Find where the given text appears and provide that cell's center as (X, Y) coordinate. 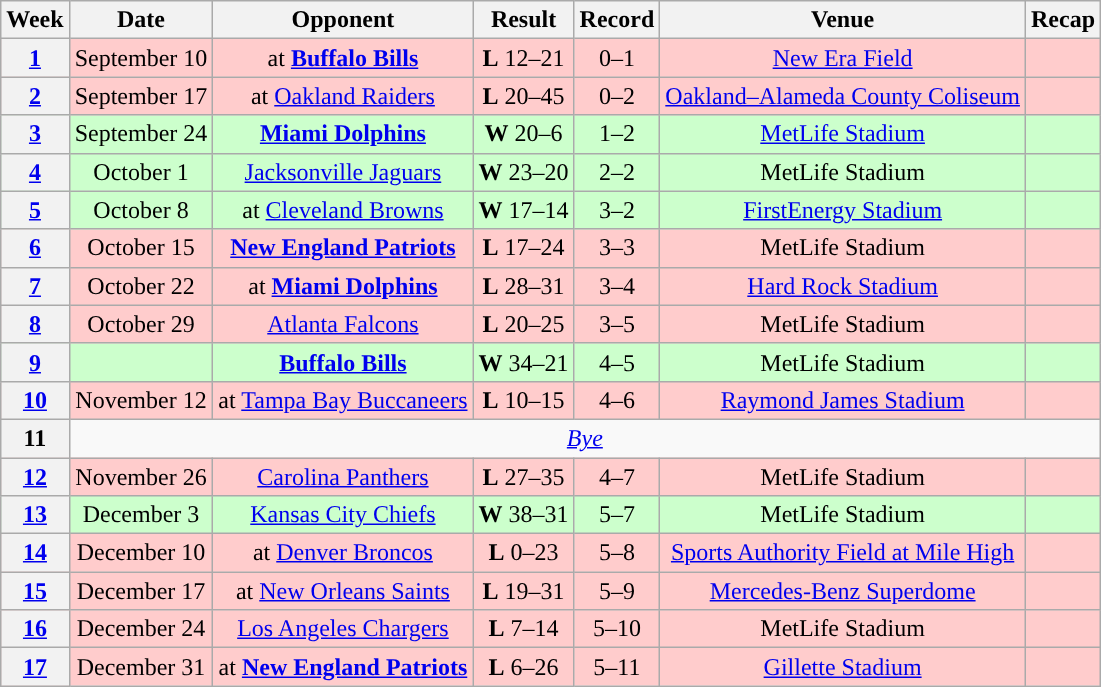
17 (35, 667)
L 7–14 (524, 629)
3–2 (617, 210)
October 1 (141, 172)
Miami Dolphins (343, 134)
Result (524, 20)
16 (35, 629)
5–7 (617, 515)
Mercedes-Benz Superdome (843, 591)
L 17–24 (524, 248)
L 28–31 (524, 286)
4–6 (617, 400)
November 12 (141, 400)
December 17 (141, 591)
December 31 (141, 667)
1 (35, 58)
1–2 (617, 134)
Atlanta Falcons (343, 324)
New England Patriots (343, 248)
Date (141, 20)
Recap (1062, 20)
Los Angeles Chargers (343, 629)
4 (35, 172)
Buffalo Bills (343, 362)
6 (35, 248)
L 6–26 (524, 667)
9 (35, 362)
September 17 (141, 96)
14 (35, 553)
11 (35, 438)
13 (35, 515)
November 26 (141, 477)
W 17–14 (524, 210)
Week (35, 20)
L 27–35 (524, 477)
Record (617, 20)
8 (35, 324)
December 10 (141, 553)
at Miami Dolphins (343, 286)
L 10–15 (524, 400)
L 12–21 (524, 58)
September 24 (141, 134)
October 8 (141, 210)
at Cleveland Browns (343, 210)
Kansas City Chiefs (343, 515)
New Era Field (843, 58)
Bye (584, 438)
5–8 (617, 553)
5 (35, 210)
September 10 (141, 58)
FirstEnergy Stadium (843, 210)
5–11 (617, 667)
December 3 (141, 515)
L 19–31 (524, 591)
at Oakland Raiders (343, 96)
L 20–25 (524, 324)
5–9 (617, 591)
3–3 (617, 248)
3 (35, 134)
Raymond James Stadium (843, 400)
Sports Authority Field at Mile High (843, 553)
W 23–20 (524, 172)
5–10 (617, 629)
Carolina Panthers (343, 477)
10 (35, 400)
at Buffalo Bills (343, 58)
2 (35, 96)
October 29 (141, 324)
Oakland–Alameda County Coliseum (843, 96)
W 38–31 (524, 515)
3–4 (617, 286)
7 (35, 286)
2–2 (617, 172)
Opponent (343, 20)
W 34–21 (524, 362)
Gillette Stadium (843, 667)
L 0–23 (524, 553)
3–5 (617, 324)
at Tampa Bay Buccaneers (343, 400)
at Denver Broncos (343, 553)
Jacksonville Jaguars (343, 172)
L 20–45 (524, 96)
4–7 (617, 477)
Hard Rock Stadium (843, 286)
4–5 (617, 362)
W 20–6 (524, 134)
October 15 (141, 248)
at New Orleans Saints (343, 591)
0–1 (617, 58)
0–2 (617, 96)
October 22 (141, 286)
at New England Patriots (343, 667)
Venue (843, 20)
12 (35, 477)
December 24 (141, 629)
15 (35, 591)
